For the text-containing cell, return its midpoint in [x, y] coordinate format. 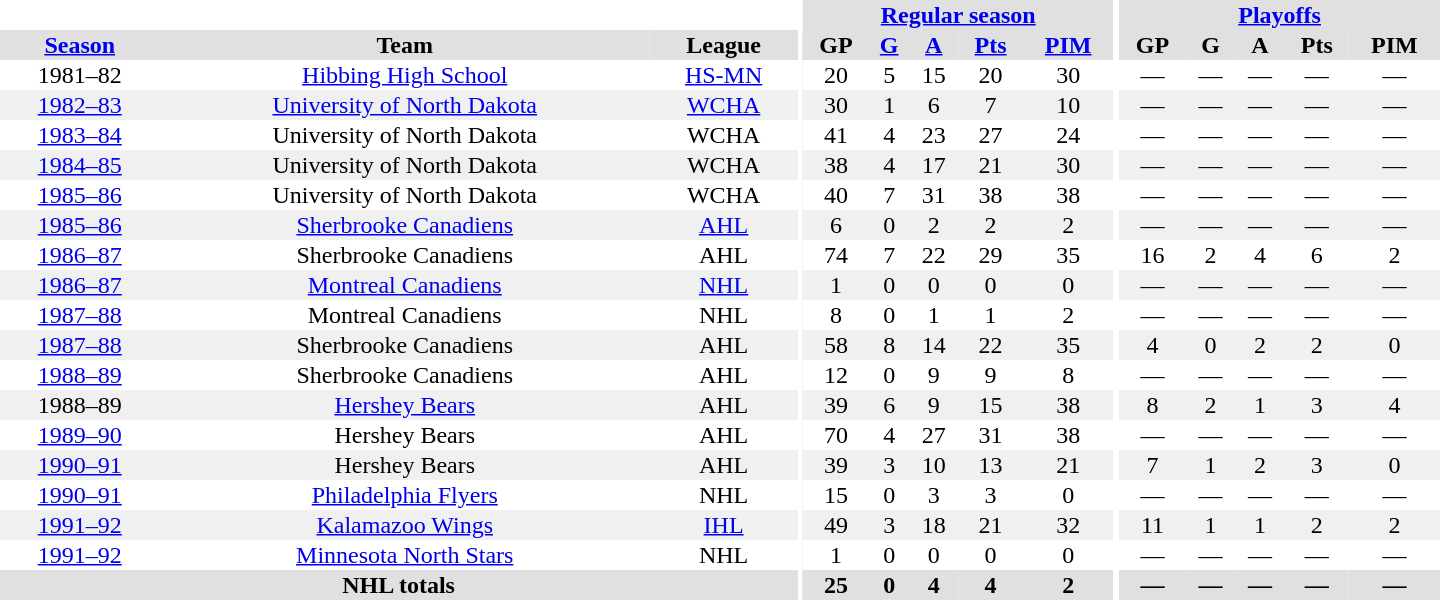
1984–85 [80, 165]
12 [836, 375]
23 [934, 135]
1989–90 [80, 435]
NHL totals [398, 585]
IHL [724, 525]
1983–84 [80, 135]
49 [836, 525]
Team [404, 45]
24 [1068, 135]
Playoffs [1280, 15]
41 [836, 135]
58 [836, 345]
Season [80, 45]
Kalamazoo Wings [404, 525]
32 [1068, 525]
16 [1152, 255]
League [724, 45]
1981–82 [80, 75]
29 [991, 255]
HS-MN [724, 75]
17 [934, 165]
13 [991, 465]
Minnesota North Stars [404, 555]
70 [836, 435]
Regular season [958, 15]
Philadelphia Flyers [404, 495]
14 [934, 345]
5 [889, 75]
18 [934, 525]
74 [836, 255]
1982–83 [80, 105]
40 [836, 195]
Hibbing High School [404, 75]
11 [1152, 525]
25 [836, 585]
